From the cell containing the given text, extract its center point as (x, y) coordinate. 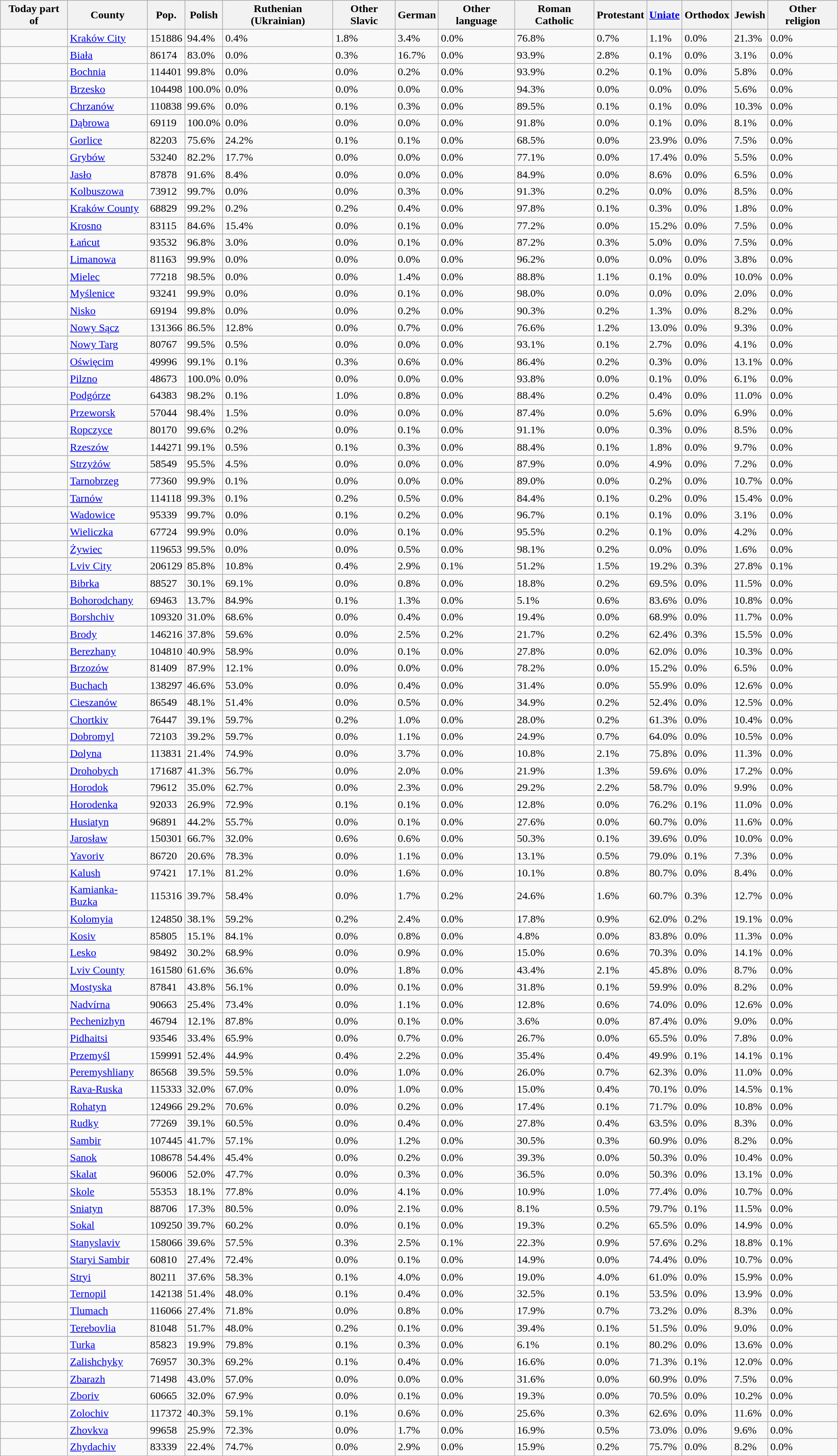
51.2% (554, 566)
Brzesko (107, 89)
68.5% (554, 140)
30.1% (204, 583)
21.7% (554, 634)
91.3% (554, 191)
57.0% (278, 1379)
Kosiv (107, 936)
73.0% (664, 1430)
96006 (167, 1174)
75.6% (204, 140)
Nowy Targ (107, 345)
74.0% (664, 1004)
61.6% (204, 970)
4.9% (664, 464)
70.6% (278, 1106)
6.9% (750, 413)
Mostyska (107, 987)
144271 (167, 447)
94.3% (554, 89)
57.6% (664, 1243)
13.9% (750, 1294)
45.4% (278, 1157)
83.6% (664, 600)
96891 (167, 822)
60665 (167, 1396)
2.8% (620, 55)
Stryi (107, 1277)
114401 (167, 72)
13.0% (664, 328)
59.2% (278, 919)
County (107, 15)
2.4% (417, 919)
Uniate (664, 15)
48673 (167, 379)
Polish (204, 15)
89.5% (554, 106)
19.1% (750, 919)
131366 (167, 328)
25.6% (554, 1413)
86.5% (204, 328)
10.9% (554, 1191)
Krosno (107, 225)
Staryi Sambir (107, 1260)
98.2% (204, 396)
83.8% (664, 936)
80767 (167, 345)
99658 (167, 1430)
Oświęcim (107, 362)
Gorlice (107, 140)
69119 (167, 123)
Yavoriv (107, 856)
71498 (167, 1379)
60.2% (278, 1225)
Lviv County (107, 970)
59.1% (278, 1413)
30.5% (554, 1140)
24.2% (278, 140)
43.4% (554, 970)
13.6% (750, 1345)
Kraków City (107, 38)
31.8% (554, 987)
16.7% (417, 55)
64.0% (664, 736)
72.4% (278, 1260)
21.3% (750, 38)
Peremyshliany (107, 1072)
67724 (167, 532)
78.2% (554, 668)
Jewish (750, 15)
36.6% (278, 970)
Bochnia (107, 72)
96.7% (554, 515)
Rohatyn (107, 1106)
39.5% (204, 1072)
Mielec (107, 277)
79612 (167, 788)
138297 (167, 685)
Skalat (107, 1174)
30.3% (204, 1362)
69.5% (664, 583)
Dobromyl (107, 736)
33.4% (204, 1038)
51.5% (664, 1328)
62.6% (664, 1413)
81048 (167, 1328)
69.1% (278, 583)
74.9% (278, 753)
7.8% (750, 1038)
104498 (167, 89)
53240 (167, 157)
Nisko (107, 311)
Bohorodchany (107, 600)
41.3% (204, 770)
Pidhaitsi (107, 1038)
65.9% (278, 1038)
Buchach (107, 685)
116066 (167, 1311)
Kamianka-Buzka (107, 896)
26.9% (204, 805)
97.8% (554, 208)
Sambir (107, 1140)
77.8% (278, 1191)
25.4% (204, 1004)
Horodok (107, 788)
5.8% (750, 72)
150301 (167, 839)
68.6% (278, 617)
57.5% (278, 1243)
70.5% (664, 1396)
Other religion (803, 15)
72103 (167, 736)
99.2% (204, 208)
39.3% (554, 1157)
77.2% (554, 225)
Dąbrowa (107, 123)
Other language (476, 15)
151886 (167, 38)
90.3% (554, 311)
91.1% (554, 430)
Sanok (107, 1157)
37.6% (204, 1277)
67.0% (278, 1089)
2.7% (664, 345)
73.2% (664, 1311)
81409 (167, 668)
9.9% (750, 788)
57.1% (278, 1140)
39.2% (204, 736)
93.8% (554, 379)
58.7% (664, 788)
21.9% (554, 770)
24.9% (554, 736)
28.0% (554, 719)
Wieliczka (107, 532)
55.9% (664, 685)
9.6% (750, 1430)
87841 (167, 987)
63.5% (664, 1123)
88706 (167, 1208)
24.6% (554, 896)
5.1% (554, 600)
Tarnobrzeg (107, 481)
206129 (167, 566)
79.0% (664, 856)
61.3% (664, 719)
146216 (167, 634)
93546 (167, 1038)
60810 (167, 1260)
62.7% (278, 788)
52.0% (204, 1174)
14.5% (750, 1089)
Borshchiv (107, 617)
96.8% (204, 243)
19.4% (554, 617)
57044 (167, 413)
142138 (167, 1294)
49996 (167, 362)
117372 (167, 1413)
12.0% (750, 1362)
25.9% (204, 1430)
Rzeszów (107, 447)
Horodenka (107, 805)
Kalush (107, 873)
19.0% (554, 1277)
77.1% (554, 157)
72.3% (278, 1430)
Bibrka (107, 583)
17.2% (750, 770)
41.7% (204, 1140)
69.2% (278, 1362)
90663 (167, 1004)
23.9% (664, 140)
109250 (167, 1225)
89.0% (554, 481)
53.0% (278, 685)
77.4% (664, 1191)
71.3% (664, 1362)
Nadvírna (107, 1004)
72.9% (278, 805)
Sniatyn (107, 1208)
Przeworsk (107, 413)
74.7% (278, 1447)
3.7% (417, 753)
159991 (167, 1055)
84.1% (278, 936)
45.8% (664, 970)
58.9% (278, 651)
Przemyśl (107, 1055)
40.9% (204, 651)
70.1% (664, 1089)
Brzozów (107, 668)
98.0% (554, 294)
38.1% (204, 919)
Zolochiv (107, 1413)
115333 (167, 1089)
Kolomyia (107, 919)
22.4% (204, 1447)
Turka (107, 1345)
19.9% (204, 1345)
86.4% (554, 362)
85823 (167, 1345)
60.5% (278, 1123)
73.4% (278, 1004)
96.2% (554, 260)
99.3% (204, 498)
80.7% (664, 873)
80.5% (278, 1208)
26.7% (554, 1038)
64383 (167, 396)
161580 (167, 970)
79.8% (278, 1345)
31.0% (204, 617)
61.0% (664, 1277)
Zbarazh (107, 1379)
Kraków County (107, 208)
17.3% (204, 1208)
31.4% (554, 685)
Ternopil (107, 1294)
Berezhany (107, 651)
76447 (167, 719)
Biała (107, 55)
35.4% (554, 1055)
Chrzanów (107, 106)
56.7% (278, 770)
34.9% (554, 702)
73912 (167, 191)
77218 (167, 277)
Pop. (167, 15)
Kolbuszowa (107, 191)
9.3% (750, 328)
83.0% (204, 55)
86720 (167, 856)
Ropczyce (107, 430)
93532 (167, 243)
110838 (167, 106)
84.4% (554, 498)
4.8% (554, 936)
87878 (167, 174)
8.6% (664, 174)
36.5% (554, 1174)
80170 (167, 430)
76.6% (554, 328)
Myślenice (107, 294)
4.2% (750, 532)
20.6% (204, 856)
92033 (167, 805)
47.7% (278, 1174)
Jarosław (107, 839)
Brody (107, 634)
18.1% (204, 1191)
31.6% (554, 1379)
81.2% (278, 873)
10.1% (554, 873)
43.0% (204, 1379)
58549 (167, 464)
43.8% (204, 987)
98.1% (554, 549)
76.2% (664, 805)
115316 (167, 896)
16.9% (554, 1430)
Terebovlia (107, 1328)
62.3% (664, 1072)
Orthodox (707, 15)
53.5% (664, 1294)
69463 (167, 600)
86174 (167, 55)
2.3% (417, 788)
Limanowa (107, 260)
Roman Catholic (554, 15)
Other Slavic (364, 15)
Lviv City (107, 566)
Cieszanów (107, 702)
54.4% (204, 1157)
77269 (167, 1123)
1.4% (417, 277)
27.6% (554, 822)
Nowy Sącz (107, 328)
69194 (167, 311)
17.1% (204, 873)
Strzyżów (107, 464)
67.9% (278, 1396)
9.7% (750, 447)
Pechenizhyn (107, 1021)
58.4% (278, 896)
86549 (167, 702)
107445 (167, 1140)
74.4% (664, 1260)
Husiatyn (107, 822)
79.7% (664, 1208)
Today part of (34, 15)
124966 (167, 1106)
114118 (167, 498)
46.6% (204, 685)
Wadowice (107, 515)
86568 (167, 1072)
59.5% (278, 1072)
95339 (167, 515)
21.4% (204, 753)
19.2% (664, 566)
Chortkiv (107, 719)
Łańcut (107, 243)
35.0% (204, 788)
84.6% (204, 225)
10.5% (750, 736)
Zhovkva (107, 1430)
Zalishchyky (107, 1362)
10.2% (750, 1396)
113831 (167, 753)
7.2% (750, 464)
55.7% (278, 822)
158066 (167, 1243)
3.8% (750, 260)
46794 (167, 1021)
Sokal (107, 1225)
93.1% (554, 345)
68829 (167, 208)
32.5% (554, 1294)
30.2% (204, 953)
62.4% (664, 634)
Zboriv (107, 1396)
15.5% (750, 634)
12.5% (750, 702)
48.1% (204, 702)
108678 (167, 1157)
88.8% (554, 277)
40.3% (204, 1413)
104810 (167, 651)
3.0% (278, 243)
17.9% (554, 1311)
17.8% (554, 919)
8.7% (750, 970)
39.4% (554, 1328)
77360 (167, 481)
66.7% (204, 839)
87.8% (278, 1021)
Grybów (107, 157)
12.7% (750, 896)
70.3% (664, 953)
58.3% (278, 1277)
85805 (167, 936)
94.4% (204, 38)
26.0% (554, 1072)
85.8% (204, 566)
Ruthenian (Ukrainian) (278, 15)
78.3% (278, 856)
Zhydachiv (107, 1447)
44.9% (278, 1055)
16.6% (554, 1362)
Skole (107, 1191)
German (417, 15)
22.3% (554, 1243)
109320 (167, 617)
11.7% (750, 617)
Rudky (107, 1123)
3.6% (554, 1021)
Pilzno (107, 379)
76.8% (554, 38)
Dolyna (107, 753)
51.7% (204, 1328)
119653 (167, 549)
Jasło (107, 174)
98492 (167, 953)
13.7% (204, 600)
17.7% (278, 157)
3.4% (417, 38)
56.1% (278, 987)
171687 (167, 770)
80211 (167, 1277)
83339 (167, 1447)
Rava-Ruska (107, 1089)
Podgórze (107, 396)
98.4% (204, 413)
82203 (167, 140)
55353 (167, 1191)
71.7% (664, 1106)
93241 (167, 294)
98.5% (204, 277)
71.8% (278, 1311)
7.3% (750, 856)
88527 (167, 583)
91.8% (554, 123)
Protestant (620, 15)
91.6% (204, 174)
80.2% (664, 1345)
124850 (167, 919)
5.5% (750, 157)
76957 (167, 1362)
Żywiec (107, 549)
15.1% (204, 936)
59.9% (664, 987)
37.8% (204, 634)
5.0% (664, 243)
Stanyslaviv (107, 1243)
83115 (167, 225)
97421 (167, 873)
75.8% (664, 753)
Tlumach (107, 1311)
4.5% (278, 464)
87.2% (554, 243)
81163 (167, 260)
Drohobych (107, 770)
49.9% (664, 1055)
44.2% (204, 822)
Tarnów (107, 498)
75.7% (664, 1447)
82.2% (204, 157)
Lesko (107, 953)
